Output the (x, y) coordinate of the center of the cell containing the given text.  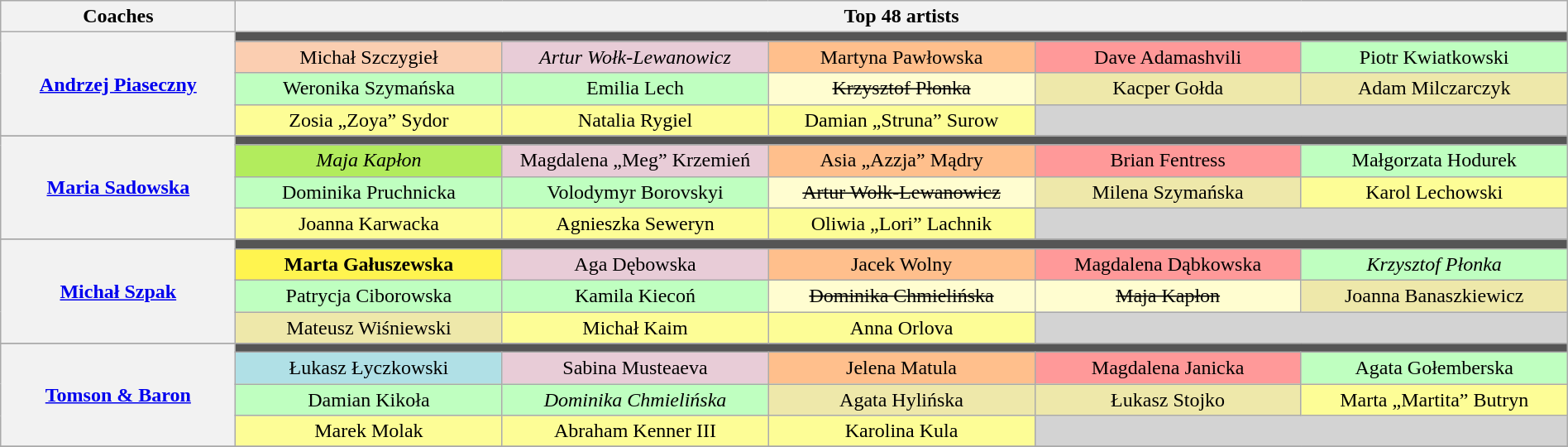
Łukasz Łyczkowski (369, 368)
Agata Gołemberska (1434, 368)
Małgorzata Hodurek (1434, 161)
Sabina Musteaeva (635, 368)
Kamila Kiecoń (635, 296)
Zosia „Zoya” Sydor (369, 120)
Jacek Wolny (901, 264)
Dave Adamashvili (1168, 57)
Michał Szpak (118, 291)
Adam Milczarczyk (1434, 89)
Weronika Szymańska (369, 89)
Maria Sadowska (118, 187)
Martyna Pawłowska (901, 57)
Magdalena Dąbkowska (1168, 264)
Damian Kikoła (369, 400)
Karol Lechowski (1434, 192)
Joanna Karwacka (369, 223)
Piotr Kwiatkowski (1434, 57)
Brian Fentress (1168, 161)
Marek Molak (369, 431)
Michał Kaim (635, 327)
Karolina Kula (901, 431)
Emilia Lech (635, 89)
Asia „Azzja” Mądry (901, 161)
Natalia Rygiel (635, 120)
Łukasz Stojko (1168, 400)
Dominika Pruchnicka (369, 192)
Marta Gałuszewska (369, 264)
Volodymyr Borovskyi (635, 192)
Mateusz Wiśniewski (369, 327)
Patrycja Ciborowska (369, 296)
Agnieszka Seweryn (635, 223)
Jelena Matula (901, 368)
Top 48 artists (901, 17)
Oliwia „Lori” Lachnik (901, 223)
Kacper Gołda (1168, 89)
Abraham Kenner III (635, 431)
Magdalena Janicka (1168, 368)
Marta „Martita” Butryn (1434, 400)
Michał Szczygieł (369, 57)
Damian „Struna” Surow (901, 120)
Agata Hylińska (901, 400)
Anna Orlova (901, 327)
Magdalena „Meg” Krzemień (635, 161)
Andrzej Piaseczny (118, 84)
Aga Dębowska (635, 264)
Joanna Banaszkiewicz (1434, 296)
Milena Szymańska (1168, 192)
Tomson & Baron (118, 396)
Coaches (118, 17)
